Return the (x, y) coordinate for the center point of the cell that contains the specified text.  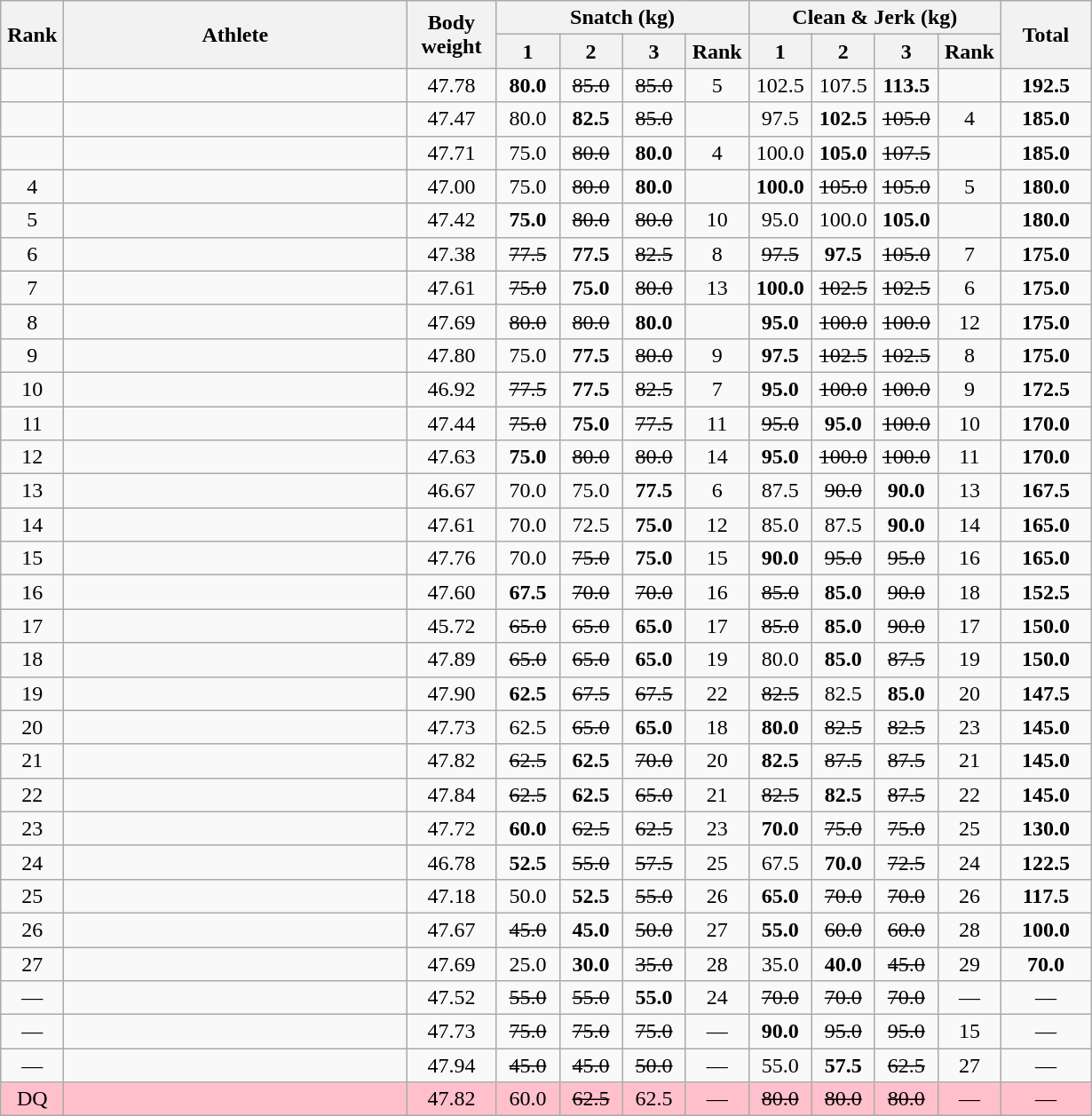
Snatch (kg) (622, 18)
47.60 (451, 592)
152.5 (1046, 592)
47.78 (451, 85)
25.0 (527, 963)
130.0 (1046, 828)
47.67 (451, 930)
47.42 (451, 220)
29 (969, 963)
47.80 (451, 355)
47.94 (451, 1065)
Athlete (235, 35)
46.78 (451, 862)
192.5 (1046, 85)
47.84 (451, 795)
47.72 (451, 828)
172.5 (1046, 389)
47.44 (451, 423)
Total (1046, 35)
113.5 (906, 85)
47.90 (451, 693)
47.52 (451, 998)
47.47 (451, 119)
DQ (32, 1099)
Clean & Jerk (kg) (874, 18)
30.0 (591, 963)
147.5 (1046, 693)
47.89 (451, 660)
47.63 (451, 457)
167.5 (1046, 491)
47.71 (451, 153)
46.67 (451, 491)
117.5 (1046, 896)
47.18 (451, 896)
47.76 (451, 558)
47.38 (451, 254)
122.5 (1046, 862)
40.0 (843, 963)
46.92 (451, 389)
45.72 (451, 626)
Body weight (451, 35)
47.00 (451, 186)
